Return (X, Y) of the center of cell containing provided text 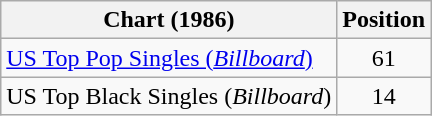
US Top Pop Singles (Billboard) (169, 58)
Position (384, 20)
Chart (1986) (169, 20)
US Top Black Singles (Billboard) (169, 96)
14 (384, 96)
61 (384, 58)
